Determine the (x, y) coordinate at the center of the cell enclosing the given text.  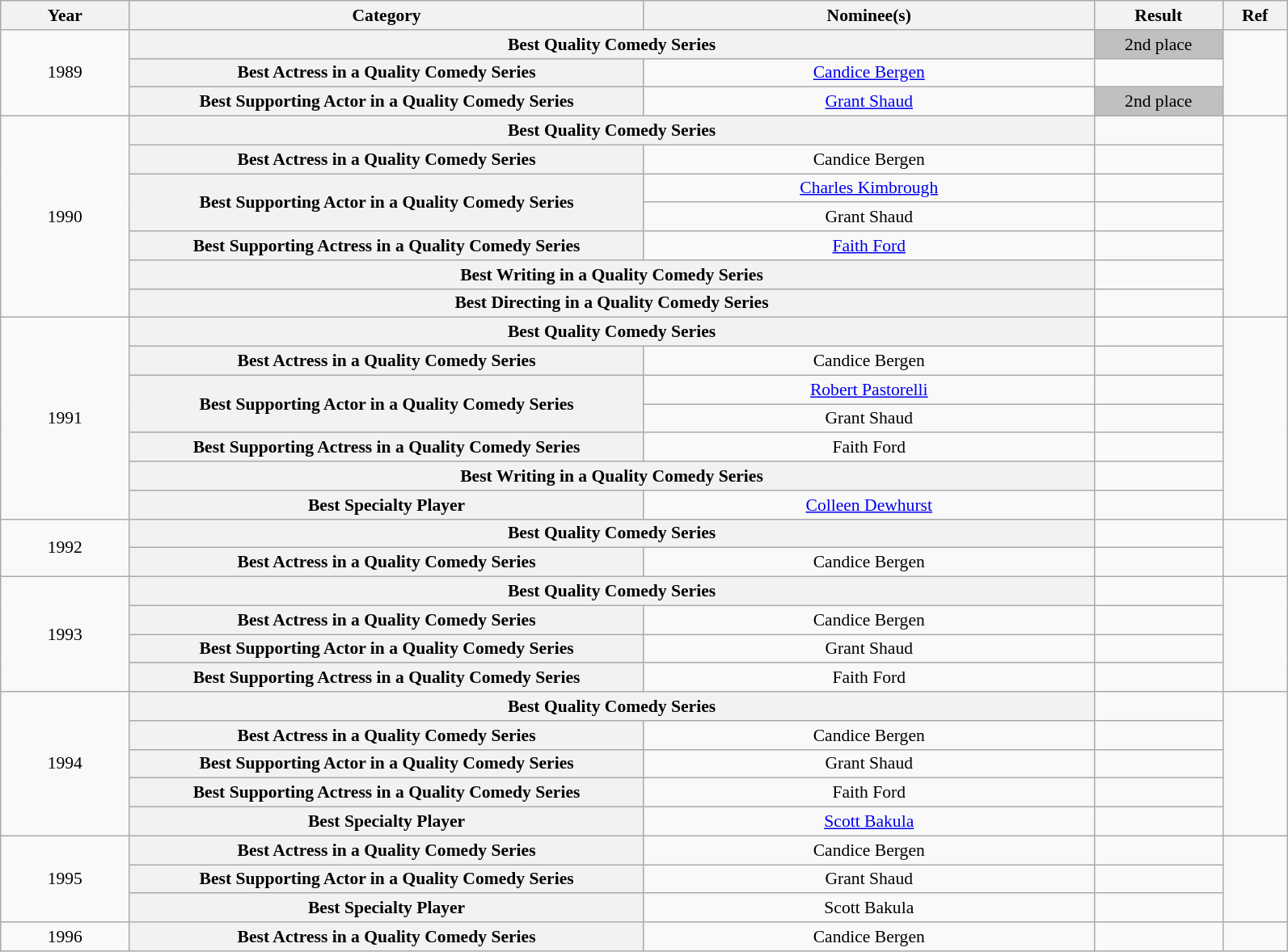
Nominee(s) (868, 15)
1995 (65, 879)
Ref (1255, 15)
1990 (65, 217)
1994 (65, 764)
1996 (65, 937)
Charles Kimbrough (868, 188)
Result (1158, 15)
1989 (65, 73)
1992 (65, 548)
Best Directing in a Quality Comedy Series (611, 303)
Robert Pastorelli (868, 390)
Colleen Dewhurst (868, 505)
Category (386, 15)
Year (65, 15)
1993 (65, 634)
1991 (65, 419)
